Return [X, Y] of the center of cell containing provided text 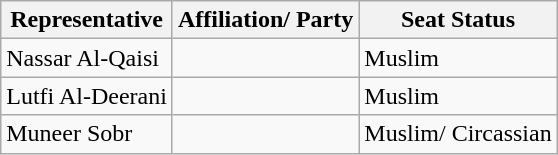
Muneer Sobr [87, 134]
Lutfi Al-Deerani [87, 96]
Representative [87, 20]
Nassar Al-Qaisi [87, 58]
Muslim/ Circassian [458, 134]
Affiliation/ Party [265, 20]
Seat Status [458, 20]
